Find where the given text appears and provide that cell's center as [x, y] coordinate. 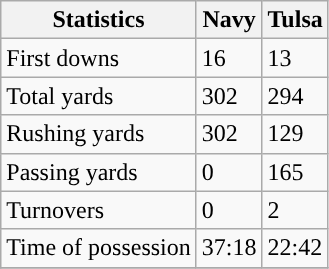
2 [295, 210]
Tulsa [295, 20]
Total yards [99, 96]
13 [295, 58]
16 [229, 58]
Passing yards [99, 172]
37:18 [229, 248]
22:42 [295, 248]
294 [295, 96]
Rushing yards [99, 134]
Statistics [99, 20]
165 [295, 172]
Navy [229, 20]
First downs [99, 58]
Turnovers [99, 210]
Time of possession [99, 248]
129 [295, 134]
